Scan for the cell matching the given text and deliver its (X, Y) coordinate at center. 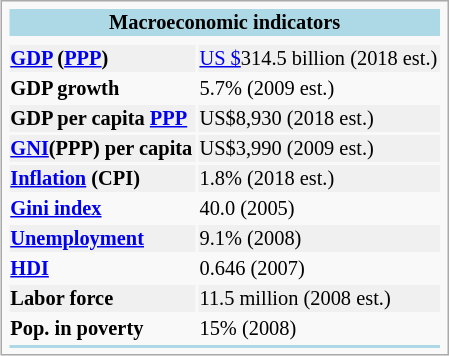
1.8% (2018 est.) (319, 178)
GDP (PPP) (102, 58)
Inflation (CPI) (102, 178)
GNI(PPP) per capita (102, 148)
0.646 (2007) (319, 268)
5.7% (2009 est.) (319, 88)
Unemployment (102, 238)
GDP growth (102, 88)
Macroeconomic indicators (225, 22)
Gini index (102, 208)
Pop. in poverty (102, 328)
US $314.5 billion (2018 est.) (319, 58)
HDI (102, 268)
US$3,990 (2009 est.) (319, 148)
9.1% (2008) (319, 238)
11.5 million (2008 est.) (319, 298)
Labor force (102, 298)
US$8,930 (2018 est.) (319, 118)
40.0 (2005) (319, 208)
GDP per capita PPP (102, 118)
15% (2008) (319, 328)
